Scan for the cell matching the given text and deliver its (x, y) coordinate at center. 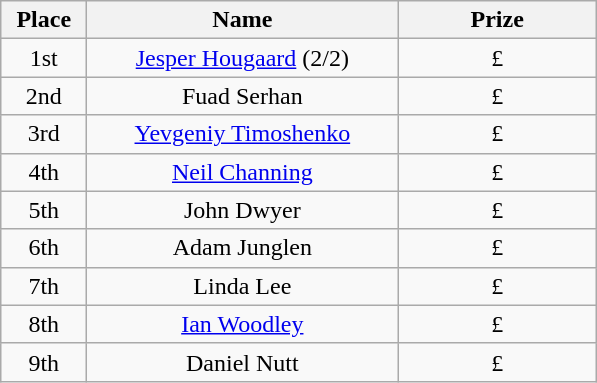
8th (44, 324)
Name (242, 20)
1st (44, 58)
5th (44, 210)
Linda Lee (242, 286)
Prize (498, 20)
4th (44, 172)
John Dwyer (242, 210)
Place (44, 20)
2nd (44, 96)
3rd (44, 134)
Fuad Serhan (242, 96)
Adam Junglen (242, 248)
Neil Channing (242, 172)
Yevgeniy Timoshenko (242, 134)
Ian Woodley (242, 324)
Daniel Nutt (242, 362)
Jesper Hougaard (2/2) (242, 58)
6th (44, 248)
9th (44, 362)
7th (44, 286)
